Locate the cell with the specified text and output its [X, Y] center coordinate. 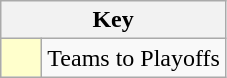
Teams to Playoffs [134, 58]
Key [114, 20]
